Extract the (x, y) coordinate from the center of the cell holding the provided text.  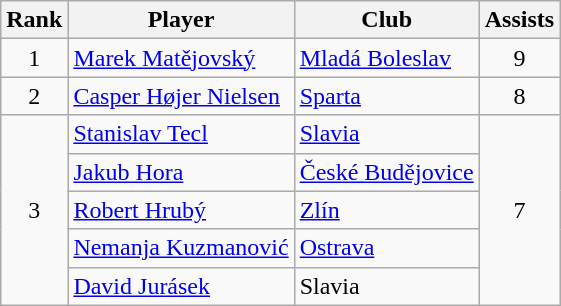
Marek Matějovský (181, 58)
Jakub Hora (181, 172)
2 (34, 96)
Zlín (386, 210)
7 (519, 210)
3 (34, 210)
Ostrava (386, 248)
1 (34, 58)
Club (386, 20)
David Jurásek (181, 286)
Player (181, 20)
Rank (34, 20)
9 (519, 58)
Stanislav Tecl (181, 134)
Robert Hrubý (181, 210)
Mladá Boleslav (386, 58)
České Budějovice (386, 172)
Sparta (386, 96)
Casper Højer Nielsen (181, 96)
8 (519, 96)
Nemanja Kuzmanović (181, 248)
Assists (519, 20)
